Return [x, y] of the center of cell containing provided text 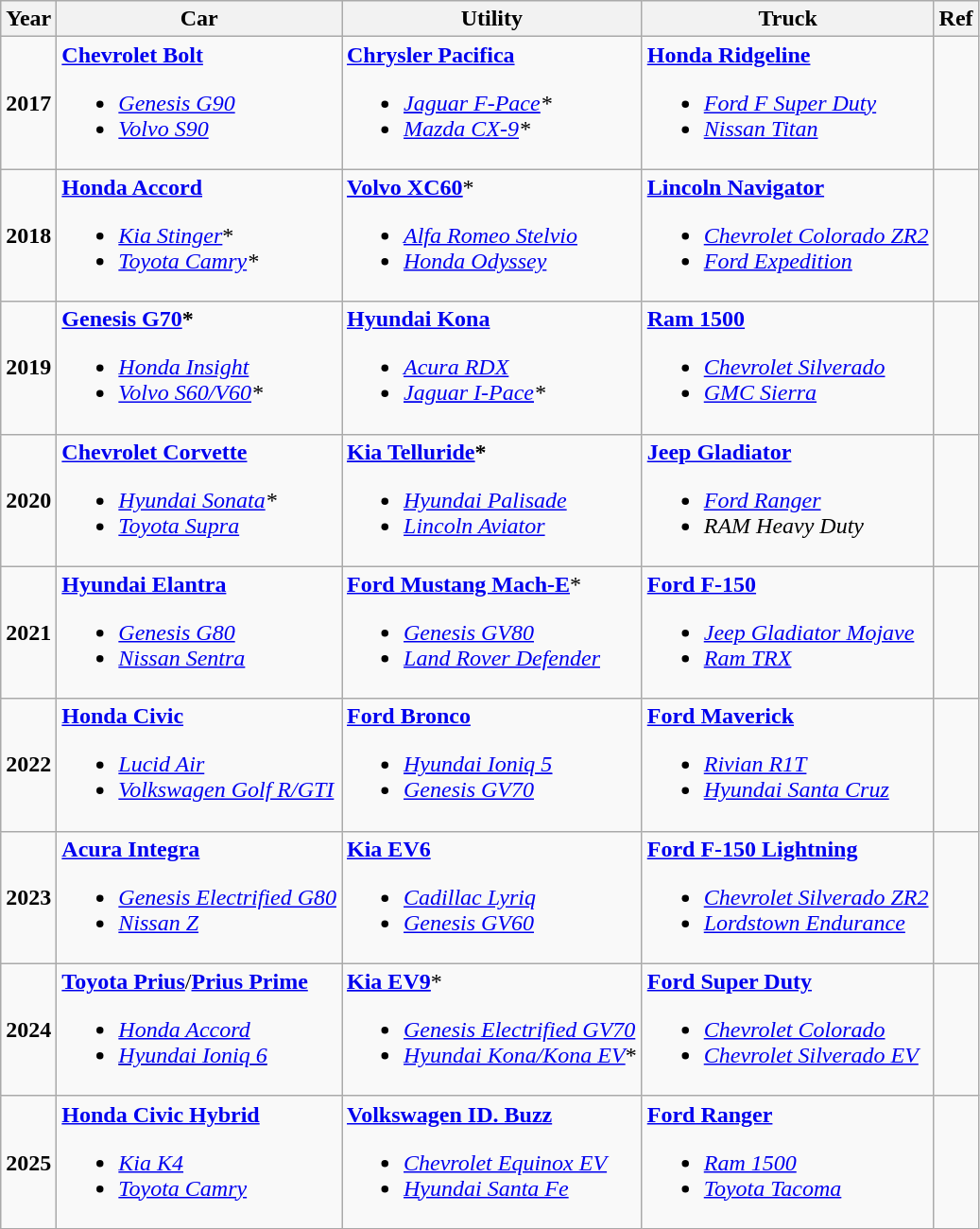
Honda CivicLucid AirVolkswagen Golf R/GTI [199, 765]
2023 [28, 897]
2021 [28, 632]
Car [199, 19]
Year [28, 19]
Ref [956, 19]
Volkswagen ID. BuzzChevrolet Equinox EVHyundai Santa Fe [492, 1162]
Kia EV9*Genesis Electrified GV70Hyundai Kona/Kona EV* [492, 1030]
Utility [492, 19]
2025 [28, 1162]
Jeep GladiatorFord RangerRAM Heavy Duty [788, 500]
Honda Civic HybridKia K4Toyota Camry [199, 1162]
Chrysler PacificaJaguar F-Pace*Mazda CX-9* [492, 103]
Ford Super DutyChevrolet ColoradoChevrolet Silverado EV [788, 1030]
Honda RidgelineFord F Super DutyNissan Titan [788, 103]
Lincoln NavigatorChevrolet Colorado ZR2Ford Expedition [788, 235]
Chevrolet BoltGenesis G90Volvo S90 [199, 103]
Ford MaverickRivian R1THyundai Santa Cruz [788, 765]
Toyota Prius/Prius PrimeHonda AccordHyundai Ioniq 6 [199, 1030]
Chevrolet CorvetteHyundai Sonata*Toyota Supra [199, 500]
2022 [28, 765]
Honda AccordKia Stinger*Toyota Camry* [199, 235]
Kia Telluride*Hyundai PalisadeLincoln Aviator [492, 500]
2019 [28, 368]
Acura IntegraGenesis Electrified G80Nissan Z [199, 897]
Volvo XC60*Alfa Romeo StelvioHonda Odyssey [492, 235]
2018 [28, 235]
Ford F-150Jeep Gladiator MojaveRam TRX [788, 632]
Ford Mustang Mach-E*Genesis GV80Land Rover Defender [492, 632]
Kia EV6Cadillac LyriqGenesis GV60 [492, 897]
Ford RangerRam 1500Toyota Tacoma [788, 1162]
Genesis G70*Honda InsightVolvo S60/V60* [199, 368]
Ram 1500Chevrolet SilveradoGMC Sierra [788, 368]
2017 [28, 103]
Truck [788, 19]
2024 [28, 1030]
2020 [28, 500]
Hyundai ElantraGenesis G80Nissan Sentra [199, 632]
Ford F-150 LightningChevrolet Silverado ZR2Lordstown Endurance [788, 897]
Ford BroncoHyundai Ioniq 5Genesis GV70 [492, 765]
Hyundai KonaAcura RDXJaguar I-Pace* [492, 368]
